Scan for the cell matching the given text and deliver its (x, y) coordinate at center. 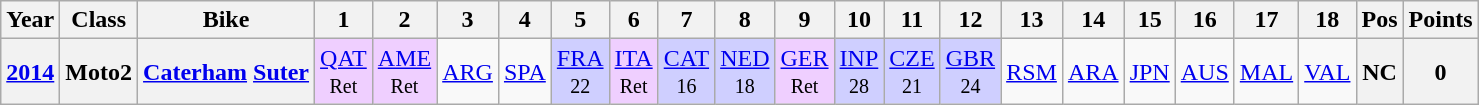
ARA (1093, 72)
1 (344, 20)
14 (1093, 20)
GERRet (804, 72)
INP28 (859, 72)
13 (1032, 20)
3 (468, 20)
NED18 (745, 72)
JPN (1150, 72)
Pos (1380, 20)
Points (1440, 20)
AUS (1204, 72)
10 (859, 20)
CZE21 (912, 72)
9 (804, 20)
Class (99, 20)
11 (912, 20)
ITARet (634, 72)
5 (580, 20)
12 (970, 20)
ARG (468, 72)
0 (1440, 72)
2014 (30, 72)
7 (686, 20)
16 (1204, 20)
8 (745, 20)
Bike (226, 20)
6 (634, 20)
QATRet (344, 72)
FRA22 (580, 72)
Year (30, 20)
GBR24 (970, 72)
15 (1150, 20)
Moto2 (99, 72)
VAL (1328, 72)
17 (1266, 20)
MAL (1266, 72)
CAT16 (686, 72)
SPA (524, 72)
RSM (1032, 72)
AMERet (404, 72)
2 (404, 20)
4 (524, 20)
18 (1328, 20)
NC (1380, 72)
Caterham Suter (226, 72)
